Capture the cell that displays the provided text and extract its (x, y) central coordinate. 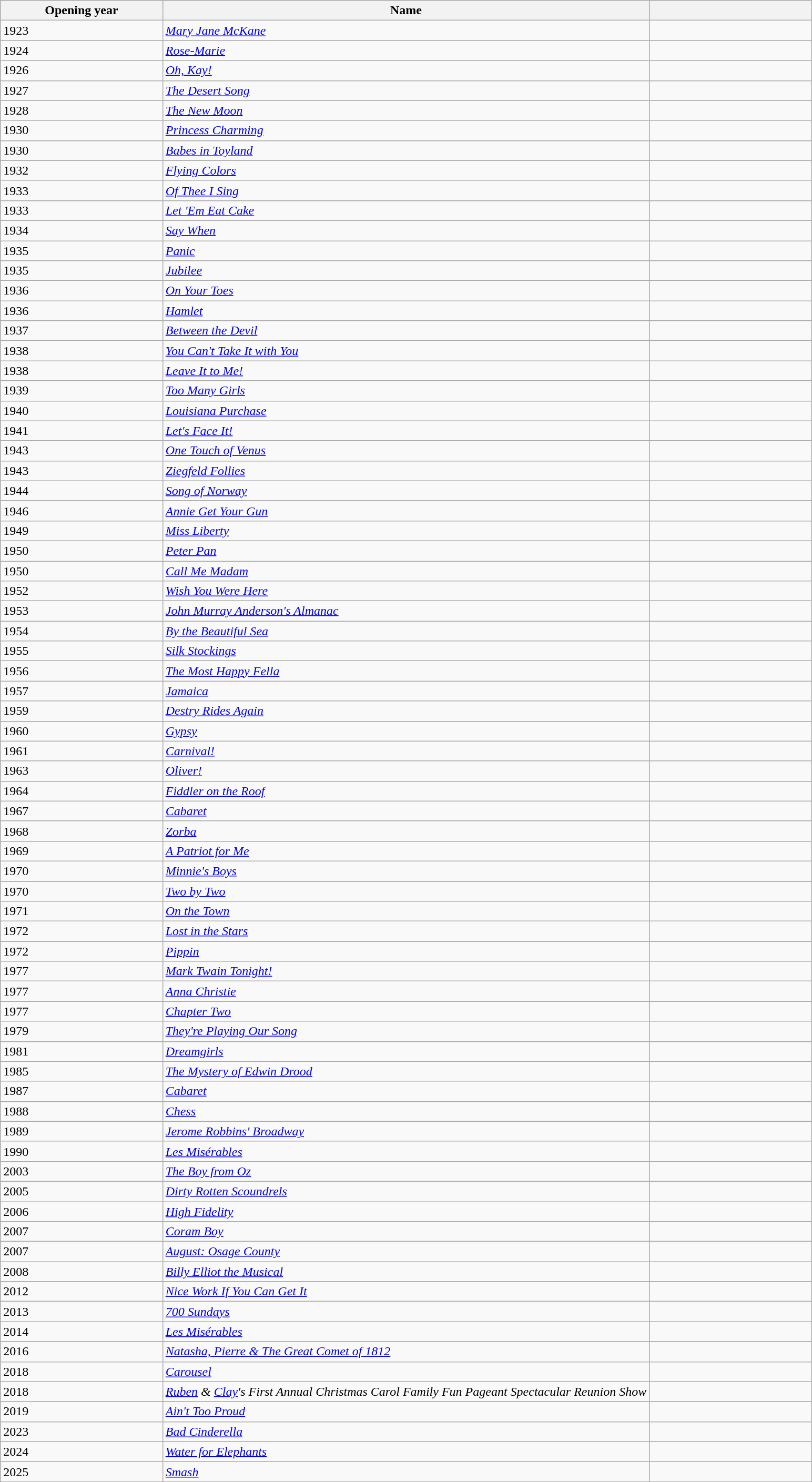
1937 (82, 331)
1924 (82, 50)
1981 (82, 1051)
Of Thee I Sing (406, 190)
1957 (82, 691)
Gypsy (406, 731)
Carnival! (406, 751)
Oliver! (406, 771)
The Boy from Oz (406, 1171)
Louisiana Purchase (406, 411)
1990 (82, 1151)
Name (406, 11)
1934 (82, 230)
Two by Two (406, 891)
Flying Colors (406, 170)
Natasha, Pierre & The Great Comet of 1812 (406, 1352)
1940 (82, 411)
1955 (82, 651)
2024 (82, 1451)
Silk Stockings (406, 651)
Dirty Rotten Scoundrels (406, 1191)
1969 (82, 851)
John Murray Anderson's Almanac (406, 611)
Princess Charming (406, 130)
Lost in the Stars (406, 931)
A Patriot for Me (406, 851)
Smash (406, 1471)
Panic (406, 251)
They're Playing Our Song (406, 1031)
Song of Norway (406, 491)
Mark Twain Tonight! (406, 971)
2019 (82, 1412)
1988 (82, 1111)
Minnie's Boys (406, 871)
The Desert Song (406, 90)
1928 (82, 110)
Between the Devil (406, 331)
August: Osage County (406, 1252)
Nice Work If You Can Get It (406, 1292)
Ain't Too Proud (406, 1412)
1971 (82, 911)
Ruben & Clay's First Annual Christmas Carol Family Fun Pageant Spectacular Reunion Show (406, 1392)
1987 (82, 1091)
Chapter Two (406, 1011)
1944 (82, 491)
Annie Get Your Gun (406, 511)
Let 'Em Eat Cake (406, 210)
Carousel (406, 1372)
1941 (82, 431)
Anna Christie (406, 991)
2005 (82, 1191)
Let's Face It! (406, 431)
Coram Boy (406, 1232)
2023 (82, 1432)
Bad Cinderella (406, 1432)
Destry Rides Again (406, 711)
1923 (82, 31)
1954 (82, 631)
On Your Toes (406, 291)
Billy Elliot the Musical (406, 1272)
Water for Elephants (406, 1451)
Dreamgirls (406, 1051)
1953 (82, 611)
The Mystery of Edwin Drood (406, 1071)
1967 (82, 811)
Jamaica (406, 691)
By the Beautiful Sea (406, 631)
1952 (82, 591)
1968 (82, 831)
1961 (82, 751)
Hamlet (406, 311)
Opening year (82, 11)
2006 (82, 1211)
On the Town (406, 911)
700 Sundays (406, 1312)
Say When (406, 230)
The New Moon (406, 110)
1964 (82, 791)
The Most Happy Fella (406, 671)
Too Many Girls (406, 391)
1963 (82, 771)
Jerome Robbins' Broadway (406, 1131)
1959 (82, 711)
1979 (82, 1031)
Ziegfeld Follies (406, 471)
2012 (82, 1292)
2008 (82, 1272)
Miss Liberty (406, 531)
Jubilee (406, 271)
Pippin (406, 951)
1939 (82, 391)
1960 (82, 731)
Wish You Were Here (406, 591)
Fiddler on the Roof (406, 791)
1946 (82, 511)
1949 (82, 531)
High Fidelity (406, 1211)
Peter Pan (406, 551)
Oh, Kay! (406, 70)
Babes in Toyland (406, 150)
1956 (82, 671)
2003 (82, 1171)
Mary Jane McKane (406, 31)
1985 (82, 1071)
1932 (82, 170)
2025 (82, 1471)
Chess (406, 1111)
1989 (82, 1131)
1926 (82, 70)
One Touch of Venus (406, 451)
Zorba (406, 831)
2013 (82, 1312)
Call Me Madam (406, 571)
Leave It to Me! (406, 371)
1927 (82, 90)
2014 (82, 1332)
Rose-Marie (406, 50)
2016 (82, 1352)
You Can't Take It with You (406, 351)
